From the cell containing the given text, extract its center point as [X, Y] coordinate. 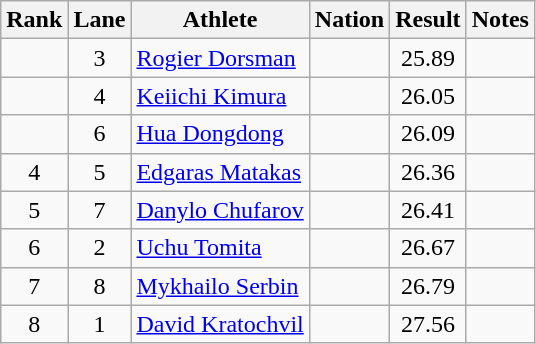
26.09 [428, 134]
Edgaras Matakas [220, 172]
Athlete [220, 20]
2 [100, 248]
25.89 [428, 58]
Mykhailo Serbin [220, 286]
David Kratochvil [220, 324]
3 [100, 58]
Danylo Chufarov [220, 210]
26.79 [428, 286]
Hua Dongdong [220, 134]
Lane [100, 20]
27.56 [428, 324]
26.36 [428, 172]
26.05 [428, 96]
Rogier Dorsman [220, 58]
Notes [500, 20]
Rank [34, 20]
Nation [349, 20]
1 [100, 324]
26.67 [428, 248]
Result [428, 20]
Keiichi Kimura [220, 96]
26.41 [428, 210]
Uchu Tomita [220, 248]
